Find where the given text appears and provide that cell's center as [x, y] coordinate. 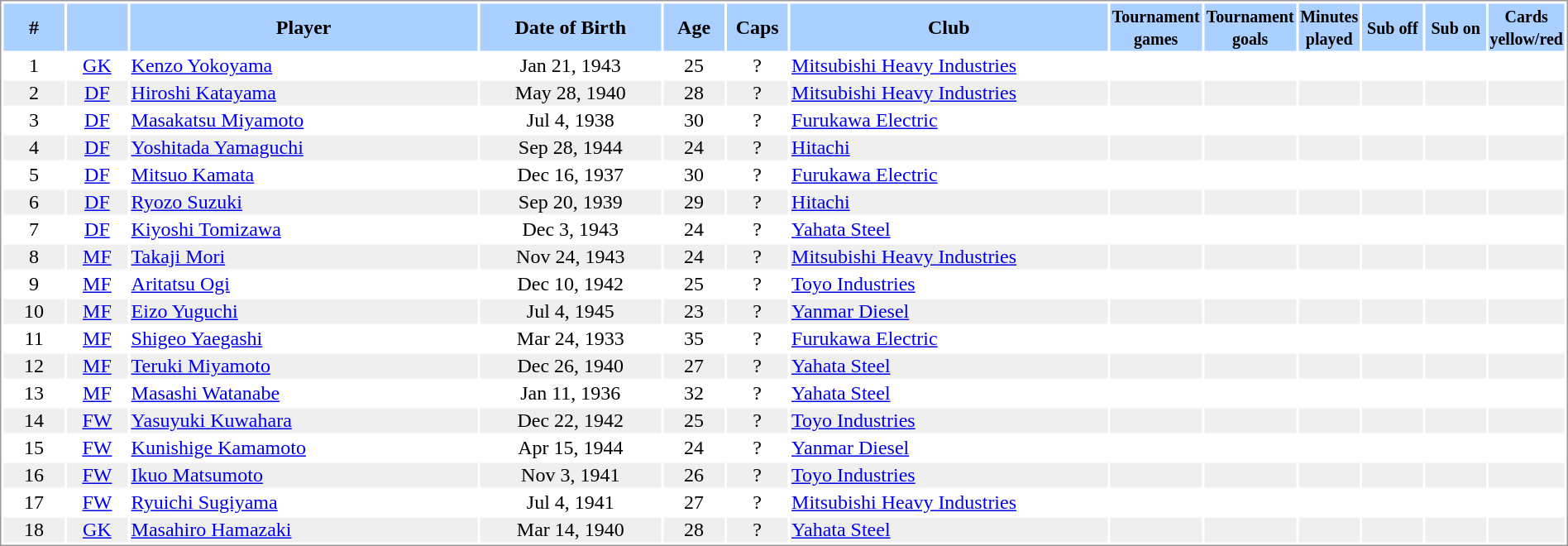
26 [693, 476]
Kunishige Kamamoto [304, 448]
9 [33, 284]
Nov 3, 1941 [571, 476]
Eizo Yuguchi [304, 312]
8 [33, 257]
Takaji Mori [304, 257]
Sep 20, 1939 [571, 203]
Tournamentgoals [1250, 26]
Mar 24, 1933 [571, 338]
17 [33, 502]
Shigeo Yaegashi [304, 338]
Jul 4, 1941 [571, 502]
Tournamentgames [1156, 26]
Kenzo Yokoyama [304, 65]
Dec 26, 1940 [571, 366]
Masakatsu Miyamoto [304, 120]
Teruki Miyamoto [304, 366]
Jan 21, 1943 [571, 65]
16 [33, 476]
Player [304, 26]
Date of Birth [571, 26]
Nov 24, 1943 [571, 257]
2 [33, 93]
Yasuyuki Kuwahara [304, 421]
Masashi Watanabe [304, 393]
May 28, 1940 [571, 93]
Yoshitada Yamaguchi [304, 148]
Cardsyellow/red [1527, 26]
Dec 22, 1942 [571, 421]
Mitsuo Kamata [304, 175]
14 [33, 421]
7 [33, 229]
Dec 10, 1942 [571, 284]
# [33, 26]
35 [693, 338]
Jul 4, 1945 [571, 312]
Aritatsu Ogi [304, 284]
11 [33, 338]
Mar 14, 1940 [571, 530]
Age [693, 26]
12 [33, 366]
18 [33, 530]
1 [33, 65]
5 [33, 175]
10 [33, 312]
Caps [758, 26]
Masahiro Hamazaki [304, 530]
Sub off [1393, 26]
Club [949, 26]
Ikuo Matsumoto [304, 476]
Sep 28, 1944 [571, 148]
Jan 11, 1936 [571, 393]
Minutesplayed [1329, 26]
32 [693, 393]
Kiyoshi Tomizawa [304, 229]
Sub on [1456, 26]
23 [693, 312]
Hiroshi Katayama [304, 93]
Jul 4, 1938 [571, 120]
29 [693, 203]
13 [33, 393]
3 [33, 120]
6 [33, 203]
4 [33, 148]
Dec 16, 1937 [571, 175]
Dec 3, 1943 [571, 229]
15 [33, 448]
Apr 15, 1944 [571, 448]
Ryozo Suzuki [304, 203]
Ryuichi Sugiyama [304, 502]
